Provide the (X, Y) coordinate of the cell's center where the given text is located.  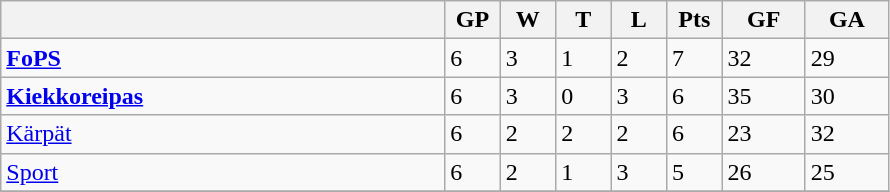
W (528, 20)
Kiekkoreipas (223, 96)
30 (846, 96)
25 (846, 172)
26 (764, 172)
GF (764, 20)
7 (694, 58)
T (584, 20)
35 (764, 96)
FoPS (223, 58)
Kärpät (223, 134)
29 (846, 58)
5 (694, 172)
GA (846, 20)
0 (584, 96)
L (638, 20)
Pts (694, 20)
Sport (223, 172)
GP (472, 20)
23 (764, 134)
